Locate the cell with the specified text and output its (x, y) center coordinate. 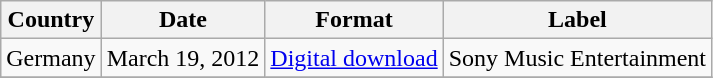
Country (51, 20)
March 19, 2012 (183, 58)
Date (183, 20)
Sony Music Entertainment (577, 58)
Germany (51, 58)
Digital download (354, 58)
Format (354, 20)
Label (577, 20)
